Search for the cell housing the specified text and yield its [x, y] center coordinate. 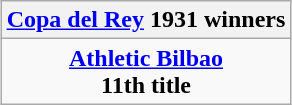
Athletic Bilbao11th title [146, 72]
Copa del Rey 1931 winners [146, 20]
